Return (X, Y) of the center of cell containing provided text 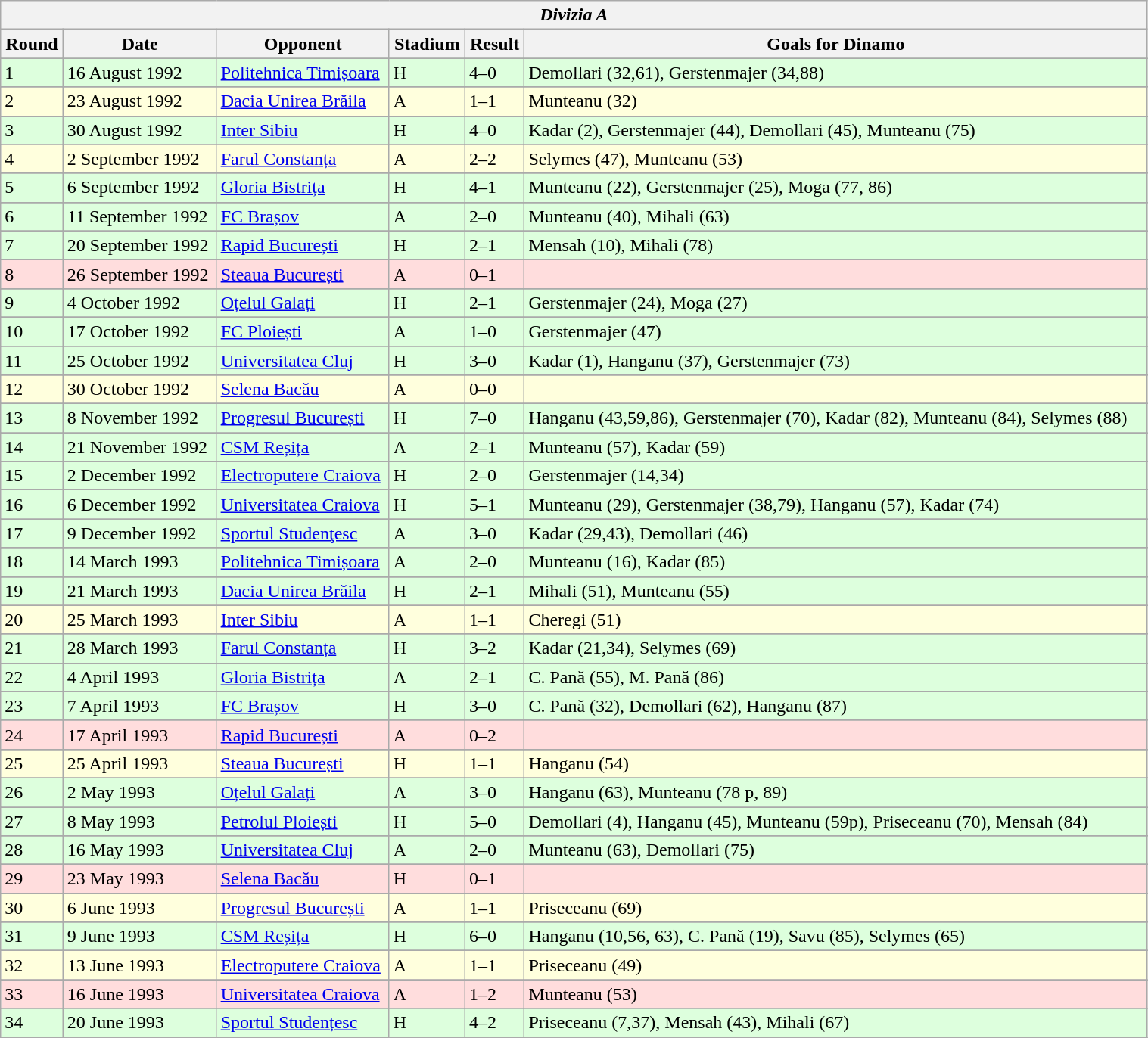
4–1 (494, 188)
Kadar (2), Gerstenmajer (44), Demollari (45), Munteanu (75) (835, 130)
Petrolul Ploiești (303, 821)
7 April 1993 (139, 706)
Round (32, 44)
8 May 1993 (139, 821)
27 (32, 821)
1 (32, 73)
30 August 1992 (139, 130)
12 (32, 390)
11 September 1992 (139, 216)
8 (32, 274)
13 June 1993 (139, 965)
17 October 1992 (139, 331)
Munteanu (29), Gerstenmajer (38,79), Hanganu (57), Kadar (74) (835, 505)
11 (32, 361)
20 (32, 620)
2–2 (494, 159)
6 June 1993 (139, 908)
6 September 1992 (139, 188)
17 (32, 533)
0–2 (494, 735)
10 (32, 331)
6 (32, 216)
2 December 1992 (139, 476)
Hanganu (63), Munteanu (78 p, 89) (835, 792)
FC Ploiești (303, 331)
4 April 1993 (139, 677)
C. Pană (55), M. Pană (86) (835, 677)
Date (139, 44)
Demollari (4), Hanganu (45), Munteanu (59p), Priseceanu (70), Mensah (84) (835, 821)
26 September 1992 (139, 274)
14 March 1993 (139, 562)
Stadium (427, 44)
Hanganu (10,56, 63), C. Pană (19), Savu (85), Selymes (65) (835, 937)
Munteanu (16), Kadar (85) (835, 562)
Sportul Studenţesc (303, 533)
3–2 (494, 648)
Gerstenmajer (14,34) (835, 476)
25 (32, 763)
31 (32, 937)
25 April 1993 (139, 763)
20 September 1992 (139, 245)
Gerstenmajer (47) (835, 331)
Demollari (32,61), Gerstenmajer (34,88) (835, 73)
17 April 1993 (139, 735)
6–0 (494, 937)
C. Pană (32), Demollari (62), Hanganu (87) (835, 706)
8 November 1992 (139, 418)
9 December 1992 (139, 533)
23 August 1992 (139, 101)
15 (32, 476)
Munteanu (22), Gerstenmajer (25), Moga (77, 86) (835, 188)
21 November 1992 (139, 447)
Kadar (21,34), Selymes (69) (835, 648)
20 June 1993 (139, 1023)
Hanganu (43,59,86), Gerstenmajer (70), Kadar (82), Munteanu (84), Selymes (88) (835, 418)
Divizia A (574, 15)
Priseceanu (69) (835, 908)
24 (32, 735)
Priseceanu (49) (835, 965)
Result (494, 44)
Munteanu (57), Kadar (59) (835, 447)
5–1 (494, 505)
1–2 (494, 994)
1–0 (494, 331)
16 May 1993 (139, 850)
30 (32, 908)
3 (32, 130)
9 (32, 303)
Kadar (29,43), Demollari (46) (835, 533)
Priseceanu (7,37), Mensah (43), Mihali (67) (835, 1023)
21 March 1993 (139, 591)
30 October 1992 (139, 390)
2 May 1993 (139, 792)
16 August 1992 (139, 73)
2 (32, 101)
Munteanu (40), Mihali (63) (835, 216)
19 (32, 591)
Munteanu (53) (835, 994)
Mihali (51), Munteanu (55) (835, 591)
23 (32, 706)
16 June 1993 (139, 994)
16 (32, 505)
4–2 (494, 1023)
7–0 (494, 418)
28 March 1993 (139, 648)
32 (32, 965)
14 (32, 447)
29 (32, 879)
6 December 1992 (139, 505)
13 (32, 418)
25 March 1993 (139, 620)
33 (32, 994)
7 (32, 245)
28 (32, 850)
5–0 (494, 821)
4 (32, 159)
Munteanu (32) (835, 101)
34 (32, 1023)
25 October 1992 (139, 361)
Hanganu (54) (835, 763)
Cheregi (51) (835, 620)
Mensah (10), Mihali (78) (835, 245)
21 (32, 648)
9 June 1993 (139, 937)
Munteanu (63), Demollari (75) (835, 850)
Kadar (1), Hanganu (37), Gerstenmajer (73) (835, 361)
5 (32, 188)
Selymes (47), Munteanu (53) (835, 159)
Goals for Dinamo (835, 44)
22 (32, 677)
Opponent (303, 44)
23 May 1993 (139, 879)
4 October 1992 (139, 303)
26 (32, 792)
2 September 1992 (139, 159)
Sportul Studențesc (303, 1023)
0–0 (494, 390)
Gerstenmajer (24), Moga (27) (835, 303)
18 (32, 562)
